Return (X, Y) of the center of cell containing provided text 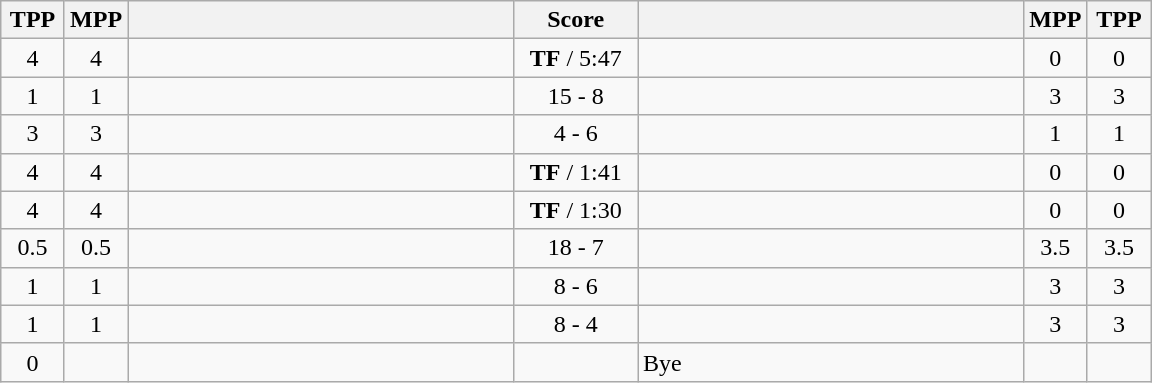
TF / 5:47 (576, 58)
18 - 7 (576, 248)
TF / 1:41 (576, 172)
Score (576, 20)
15 - 8 (576, 96)
4 - 6 (576, 134)
8 - 6 (576, 286)
Bye (831, 362)
TF / 1:30 (576, 210)
8 - 4 (576, 324)
